For the text-containing cell, return its midpoint in (x, y) coordinate format. 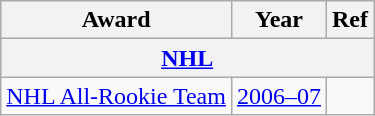
NHL All-Rookie Team (116, 96)
Ref (350, 20)
2006–07 (278, 96)
NHL (188, 58)
Award (116, 20)
Year (278, 20)
